Pinpoint the cell where the given text exists, returning its (X, Y) midpoint coordinate. 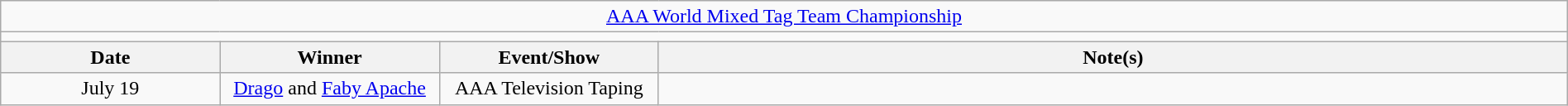
Winner (329, 57)
Date (111, 57)
AAA World Mixed Tag Team Championship (784, 17)
Drago and Faby Apache (329, 89)
Event/Show (549, 57)
Note(s) (1113, 57)
July 19 (111, 89)
AAA Television Taping (549, 89)
